For the text-containing cell, return its midpoint in [x, y] coordinate format. 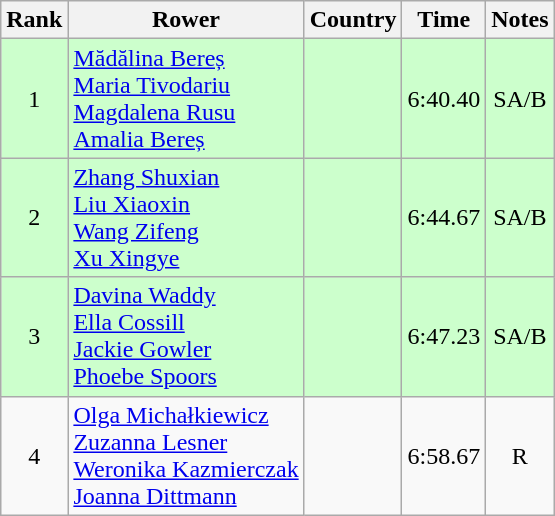
Notes [520, 20]
3 [34, 336]
4 [34, 456]
Rank [34, 20]
Time [444, 20]
2 [34, 218]
6:40.40 [444, 98]
Zhang ShuxianLiu XiaoxinWang ZifengXu Xingye [186, 218]
Davina WaddyElla CossillJackie GowlerPhoebe Spoors [186, 336]
Rower [186, 20]
6:58.67 [444, 456]
R [520, 456]
1 [34, 98]
6:47.23 [444, 336]
Mădălina BereșMaria TivodariuMagdalena RusuAmalia Bereș [186, 98]
Country [353, 20]
Olga MichałkiewiczZuzanna LesnerWeronika KazmierczakJoanna Dittmann [186, 456]
6:44.67 [444, 218]
